Identify which cell holds the provided text, then report its (X, Y) central coordinate. 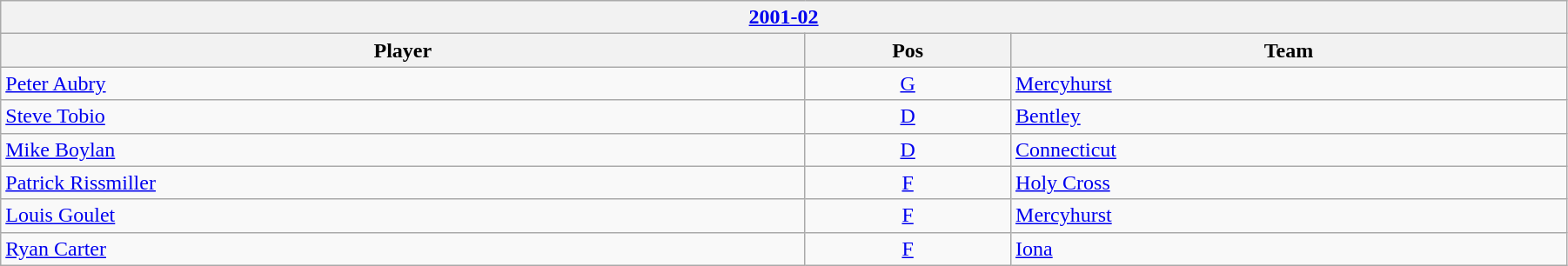
Bentley (1290, 116)
Team (1290, 50)
Patrick Rissmiller (403, 183)
Connecticut (1290, 150)
Steve Tobio (403, 116)
2001-02 (784, 17)
Player (403, 50)
Holy Cross (1290, 183)
Peter Aubry (403, 83)
Louis Goulet (403, 216)
Pos (908, 50)
Mike Boylan (403, 150)
Ryan Carter (403, 249)
Iona (1290, 249)
G (908, 83)
